Scan for the cell matching the given text and deliver its [x, y] coordinate at center. 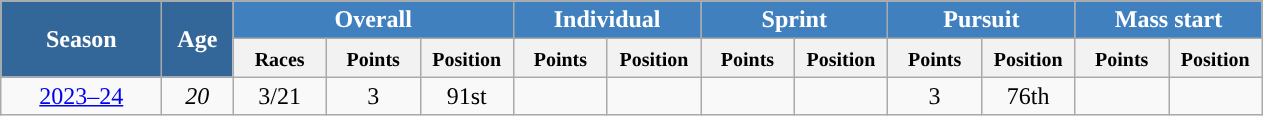
Age [198, 39]
3/21 [280, 96]
2023–24 [82, 96]
91st [467, 96]
76th [1028, 96]
Individual [608, 20]
Mass start [1168, 20]
Season [82, 39]
20 [198, 96]
Overall [374, 20]
Sprint [794, 20]
Races [280, 58]
Pursuit [982, 20]
